Search for the cell housing the specified text and yield its [X, Y] center coordinate. 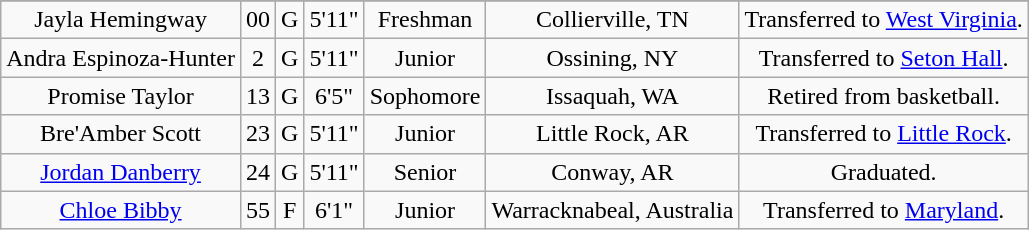
Issaquah, WA [612, 96]
Andra Espinoza-Hunter [121, 58]
Warracknabeal, Australia [612, 210]
55 [258, 210]
6'1" [334, 210]
13 [258, 96]
Promise Taylor [121, 96]
F [289, 210]
Transferred to Maryland. [884, 210]
Transferred to Little Rock. [884, 134]
23 [258, 134]
Conway, AR [612, 172]
Little Rock, AR [612, 134]
Jordan Danberry [121, 172]
Bre'Amber Scott [121, 134]
Ossining, NY [612, 58]
Transferred to Seton Hall. [884, 58]
Sophomore [425, 96]
00 [258, 20]
24 [258, 172]
Transferred to West Virginia. [884, 20]
Senior [425, 172]
Graduated. [884, 172]
Chloe Bibby [121, 210]
Retired from basketball. [884, 96]
6'5" [334, 96]
Jayla Hemingway [121, 20]
Freshman [425, 20]
Collierville, TN [612, 20]
2 [258, 58]
